Identify which cell holds the provided text, then report its (x, y) central coordinate. 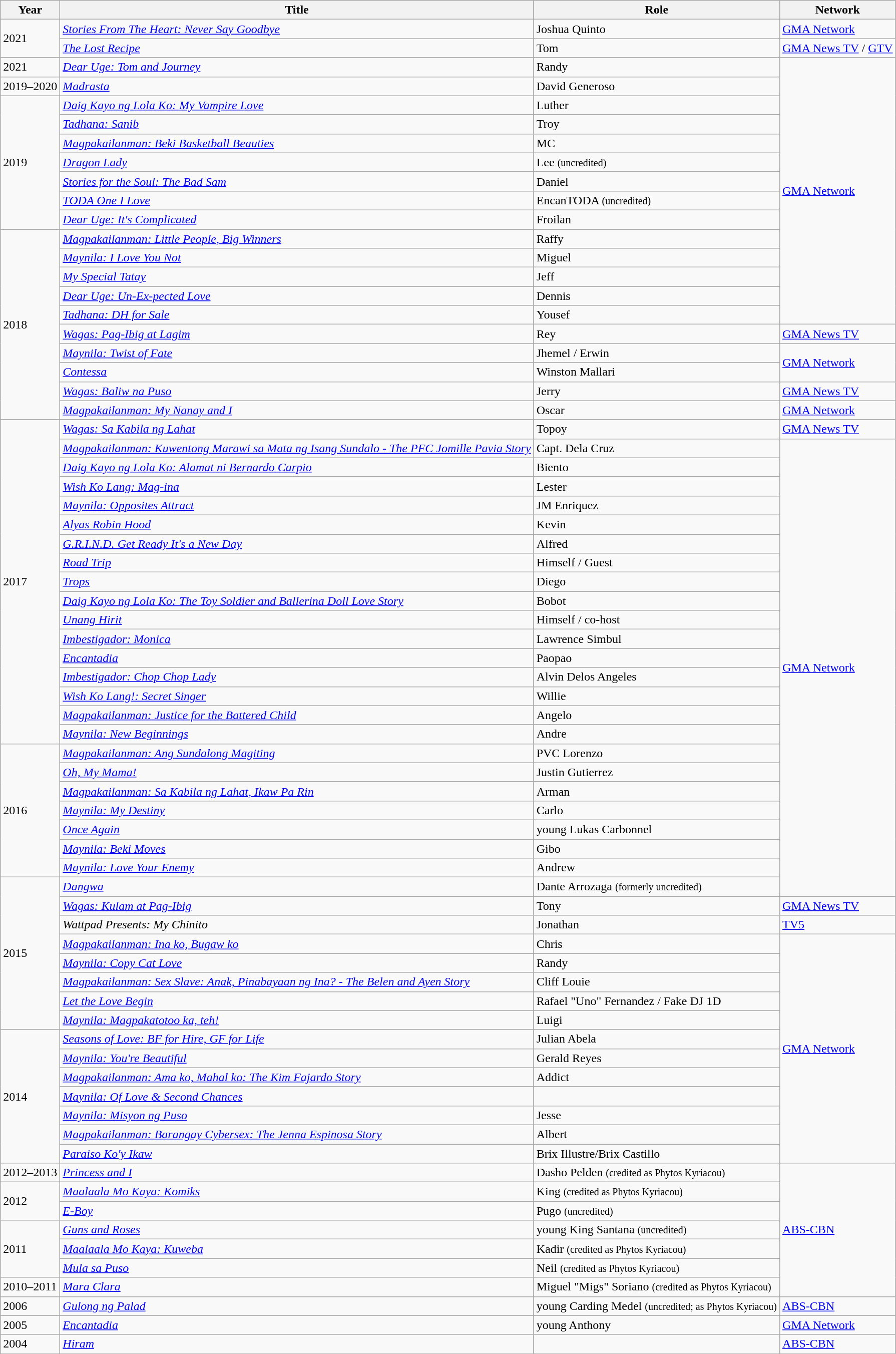
Dear Uge: It's Complicated (297, 219)
Jesse (657, 1115)
Bobot (657, 601)
JM Enriquez (657, 505)
Jeff (657, 277)
Dragon Lady (297, 162)
2017 (30, 582)
2016 (30, 810)
Tony (657, 906)
Mara Clara (297, 1287)
Cliff Louie (657, 982)
GMA News TV / GTV (838, 48)
Daig Kayo ng Lola Ko: My Vampire Love (297, 105)
Network (838, 10)
Lee (uncredited) (657, 162)
Daniel (657, 181)
Maynila: My Destiny (297, 810)
Miguel (657, 258)
Arman (657, 791)
young King Santana (uncredited) (657, 1230)
Year (30, 10)
Jerry (657, 391)
2005 (30, 1325)
Daig Kayo ng Lola Ko: Alamat ni Bernardo Carpio (297, 467)
Paopao (657, 658)
Carlo (657, 810)
Title (297, 10)
Guns and Roses (297, 1230)
Rey (657, 334)
Angelo (657, 715)
Dasho Pelden (credited as Phytos Kyriacou) (657, 1173)
Magpakailanman: Little People, Big Winners (297, 239)
Alvin Delos Angeles (657, 677)
Diego (657, 582)
Chris (657, 944)
Winston Mallari (657, 372)
Maynila: You're Beautiful (297, 1058)
Magpakailanman: Justice for the Battered Child (297, 715)
Maynila: Of Love & Second Chances (297, 1096)
Froilan (657, 219)
Maalaala Mo Kaya: Kuweba (297, 1249)
E-Boy (297, 1211)
Magpakailanman: Sa Kabila ng Lahat, Ikaw Pa Rin (297, 791)
young Carding Medel (uncredited; as Phytos Kyriacou) (657, 1306)
Maynila: Magpakatotoo ka, teh! (297, 1020)
Paraiso Ko'y Ikaw (297, 1153)
Maynila: Love Your Enemy (297, 868)
Capt. Dela Cruz (657, 448)
Hiram (297, 1344)
My Special Tatay (297, 277)
Unang Hirit (297, 620)
G.R.I.N.D. Get Ready It's a New Day (297, 543)
Magpakailanman: Ama ko, Mahal ko: The Kim Fajardo Story (297, 1077)
Madrasta (297, 86)
Julian Abela (657, 1039)
TV5 (838, 925)
2019–2020 (30, 86)
Kadir (credited as Phytos Kyriacou) (657, 1249)
Alyas Robin Hood (297, 524)
Stories From The Heart: Never Say Goodbye (297, 29)
Miguel "Migs" Soriano (credited as Phytos Kyriacou) (657, 1287)
Jonathan (657, 925)
young Anthony (657, 1325)
Role (657, 10)
Trops (297, 582)
young Lukas Carbonnel (657, 829)
Gulong ng Palad (297, 1306)
King (credited as Phytos Kyriacou) (657, 1192)
Wattpad Presents: My Chinito (297, 925)
Wagas: Pag-Ibig at Lagim (297, 334)
Andrew (657, 868)
Luther (657, 105)
Oscar (657, 410)
Magpakailanman: Ang Sundalong Magiting (297, 753)
Magpakailanman: Barangay Cybersex: The Jenna Espinosa Story (297, 1134)
Maalaala Mo Kaya: Komiks (297, 1192)
Raffy (657, 239)
Maynila: Misyon ng Puso (297, 1115)
Magpakailanman: My Nanay and I (297, 410)
Himself / Guest (657, 563)
Neil (credited as Phytos Kyriacou) (657, 1268)
PVC Lorenzo (657, 753)
Seasons of Love: BF for Hire, GF for Life (297, 1039)
Justin Gutierrez (657, 772)
Andre (657, 734)
Mula sa Puso (297, 1268)
Maynila: I Love You Not (297, 258)
2019 (30, 162)
Daig Kayo ng Lola Ko: The Toy Soldier and Ballerina Doll Love Story (297, 601)
Lester (657, 486)
Tadhana: DH for Sale (297, 315)
Oh, My Mama! (297, 772)
Dear Uge: Un-Ex-pected Love (297, 296)
Dangwa (297, 887)
David Generoso (657, 86)
Contessa (297, 372)
2015 (30, 953)
Magpakailanman: Kuwentong Marawi sa Mata ng Isang Sundalo - The PFC Jomille Pavia Story (297, 448)
Dear Uge: Tom and Journey (297, 67)
Gerald Reyes (657, 1058)
Let the Love Begin (297, 1001)
Princess and I (297, 1173)
Addict (657, 1077)
Wish Ko Lang!: Secret Singer (297, 696)
2014 (30, 1096)
2012–2013 (30, 1173)
2018 (30, 324)
MC (657, 143)
EncanTODA (uncredited) (657, 200)
Maynila: Copy Cat Love (297, 963)
Wagas: Baliw na Puso (297, 391)
Willie (657, 696)
Pugo (uncredited) (657, 1211)
Troy (657, 124)
Luigi (657, 1020)
Topoy (657, 429)
Maynila: Twist of Fate (297, 353)
TODA One I Love (297, 200)
Alfred (657, 543)
Imbestigador: Chop Chop Lady (297, 677)
Once Again (297, 829)
Himself / co-host (657, 620)
Kevin (657, 524)
Jhemel / Erwin (657, 353)
Magpakailanman: Sex Slave: Anak, Pinabayaan ng Ina? - The Belen and Ayen Story (297, 982)
Rafael "Uno" Fernandez / Fake DJ 1D (657, 1001)
Dante Arrozaga (formerly uncredited) (657, 887)
Imbestigador: Monica (297, 639)
2004 (30, 1344)
Wagas: Kulam at Pag-Ibig (297, 906)
Magpakailanman: Ina ko, Bugaw ko (297, 944)
2006 (30, 1306)
Biento (657, 467)
2010–2011 (30, 1287)
Lawrence Simbul (657, 639)
Gibo (657, 849)
Dennis (657, 296)
Brix Illustre/Brix Castillo (657, 1153)
Albert (657, 1134)
Road Trip (297, 563)
Tom (657, 48)
Tadhana: Sanib (297, 124)
Magpakailanman: Beki Basketball Beauties (297, 143)
Stories for the Soul: The Bad Sam (297, 181)
Maynila: Opposites Attract (297, 505)
The Lost Recipe (297, 48)
Wagas: Sa Kabila ng Lahat (297, 429)
Yousef (657, 315)
Maynila: New Beginnings (297, 734)
Joshua Quinto (657, 29)
2011 (30, 1249)
Wish Ko Lang: Mag-ina (297, 486)
Maynila: Beki Moves (297, 849)
2012 (30, 1201)
